Search for the cell housing the specified text and yield its (X, Y) center coordinate. 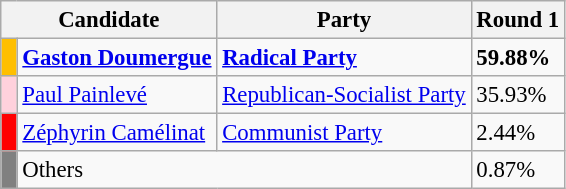
Paul Painlevé (117, 95)
0.87% (518, 170)
Gaston Doumergue (117, 58)
Party (344, 20)
2.44% (518, 133)
Candidate (109, 20)
Others (244, 170)
59.88% (518, 58)
Zéphyrin Camélinat (117, 133)
Republican-Socialist Party (344, 95)
Round 1 (518, 20)
Radical Party (344, 58)
35.93% (518, 95)
Communist Party (344, 133)
